Provide the [x, y] coordinate of the cell's center where the given text is located.  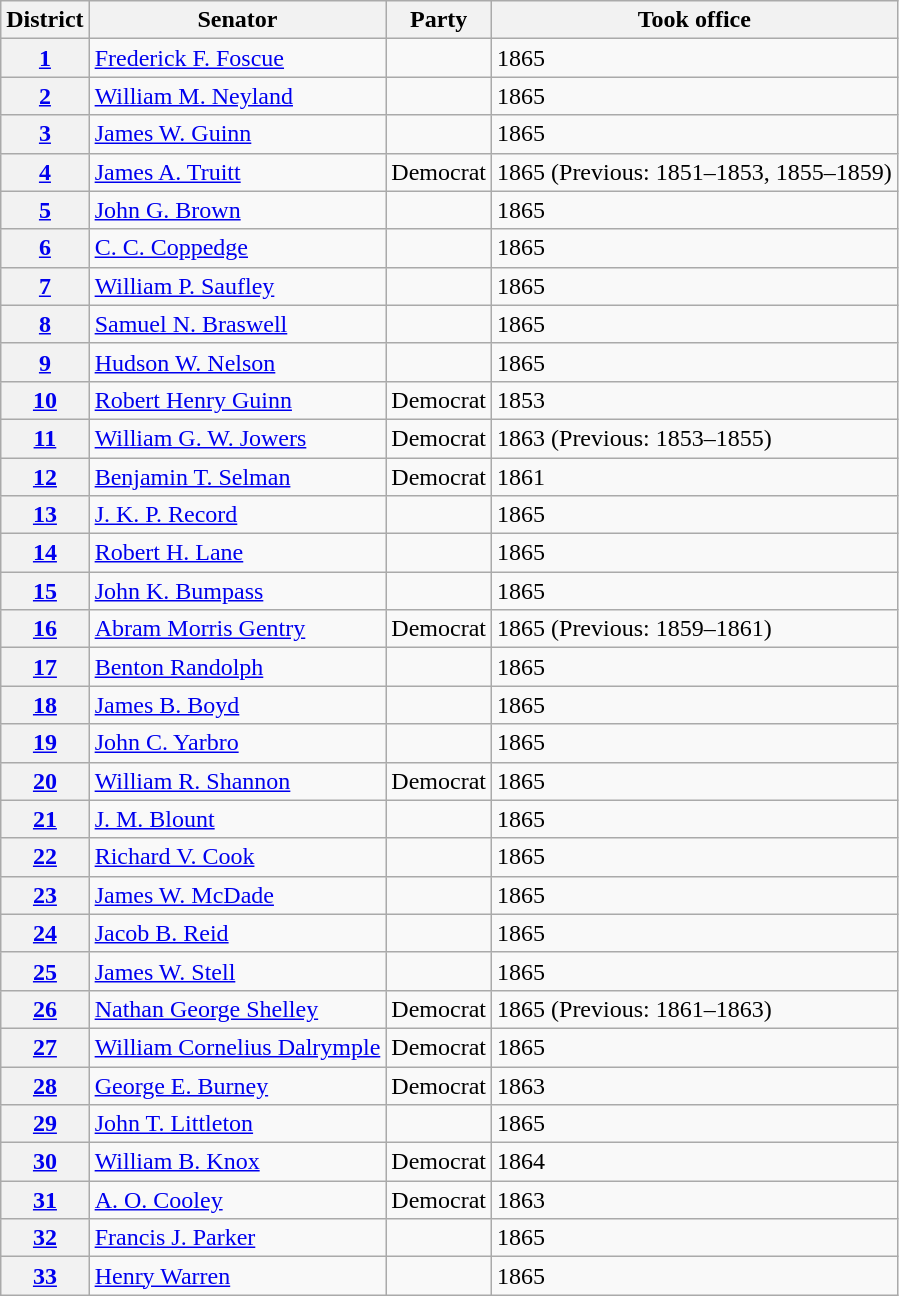
John T. Littleton [238, 1124]
1861 [695, 477]
John G. Brown [238, 210]
Richard V. Cook [238, 857]
18 [45, 705]
27 [45, 1047]
Party [439, 20]
1865 (Previous: 1861–1863) [695, 1009]
1863 (Previous: 1853–1855) [695, 438]
C. C. Coppedge [238, 248]
Robert H. Lane [238, 553]
Francis J. Parker [238, 1238]
1 [45, 58]
14 [45, 553]
33 [45, 1276]
Benton Randolph [238, 667]
George E. Burney [238, 1085]
William G. W. Jowers [238, 438]
23 [45, 895]
District [45, 20]
A. O. Cooley [238, 1200]
Jacob B. Reid [238, 933]
James W. Stell [238, 971]
Abram Morris Gentry [238, 629]
Robert Henry Guinn [238, 400]
26 [45, 1009]
Hudson W. Nelson [238, 362]
James W. Guinn [238, 134]
J. K. P. Record [238, 515]
Nathan George Shelley [238, 1009]
John K. Bumpass [238, 591]
Senator [238, 20]
3 [45, 134]
16 [45, 629]
7 [45, 286]
Frederick F. Foscue [238, 58]
Samuel N. Braswell [238, 324]
13 [45, 515]
J. M. Blount [238, 819]
28 [45, 1085]
William Cornelius Dalrymple [238, 1047]
6 [45, 248]
John C. Yarbro [238, 743]
30 [45, 1162]
5 [45, 210]
17 [45, 667]
29 [45, 1124]
22 [45, 857]
William R. Shannon [238, 781]
2 [45, 96]
10 [45, 400]
William M. Neyland [238, 96]
20 [45, 781]
15 [45, 591]
31 [45, 1200]
11 [45, 438]
8 [45, 324]
25 [45, 971]
1864 [695, 1162]
1865 (Previous: 1851–1853, 1855–1859) [695, 172]
James W. McDade [238, 895]
James B. Boyd [238, 705]
Took office [695, 20]
32 [45, 1238]
12 [45, 477]
19 [45, 743]
1853 [695, 400]
William P. Saufley [238, 286]
Benjamin T. Selman [238, 477]
9 [45, 362]
William B. Knox [238, 1162]
1865 (Previous: 1859–1861) [695, 629]
James A. Truitt [238, 172]
24 [45, 933]
21 [45, 819]
Henry Warren [238, 1276]
4 [45, 172]
